Return (X, Y) of the center of cell containing provided text 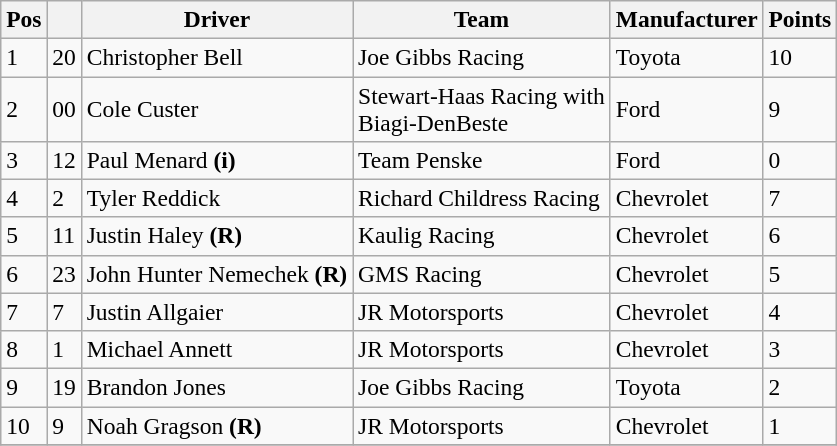
Brandon Jones (216, 387)
Cole Custer (216, 108)
Michael Annett (216, 349)
Noah Gragson (R) (216, 425)
0 (800, 160)
Richard Childress Racing (482, 198)
12 (64, 160)
Christopher Bell (216, 57)
Points (800, 19)
Stewart-Haas Racing withBiagi-DenBeste (482, 108)
Pos (24, 19)
23 (64, 274)
8 (24, 349)
Paul Menard (i) (216, 160)
Justin Allgaier (216, 312)
Tyler Reddick (216, 198)
19 (64, 387)
GMS Racing (482, 274)
Kaulig Racing (482, 236)
Manufacturer (686, 19)
Team (482, 19)
Driver (216, 19)
Team Penske (482, 160)
John Hunter Nemechek (R) (216, 274)
00 (64, 108)
Justin Haley (R) (216, 236)
11 (64, 236)
20 (64, 57)
